Return [x, y] of the center of cell containing provided text 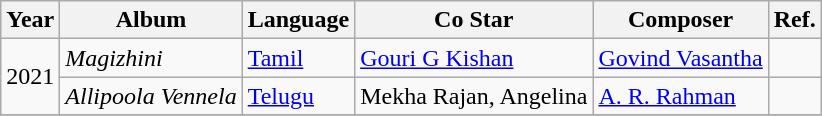
Telugu [298, 96]
Language [298, 20]
Tamil [298, 58]
A. R. Rahman [680, 96]
Composer [680, 20]
Allipoola Vennela [151, 96]
Govind Vasantha [680, 58]
Gouri G Kishan [474, 58]
Magizhini [151, 58]
Ref. [794, 20]
Year [30, 20]
Co Star [474, 20]
Mekha Rajan, Angelina [474, 96]
Album [151, 20]
2021 [30, 77]
